Capture the cell that displays the provided text and extract its [x, y] central coordinate. 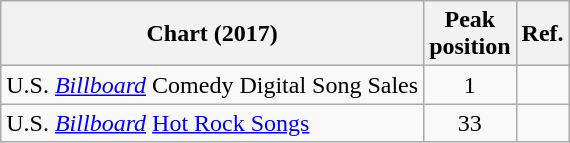
Chart (2017) [212, 34]
U.S. Billboard Comedy Digital Song Sales [212, 85]
1 [470, 85]
Ref. [542, 34]
U.S. Billboard Hot Rock Songs [212, 123]
Peak position [470, 34]
33 [470, 123]
